Scan for the cell matching the given text and deliver its (x, y) coordinate at center. 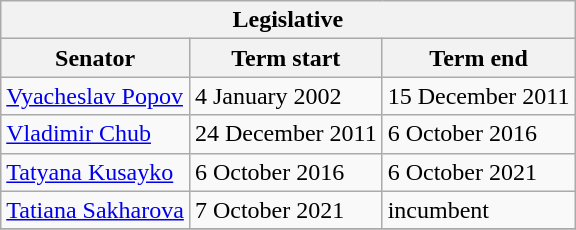
Term end (478, 58)
Senator (96, 58)
Vyacheslav Popov (96, 96)
7 October 2021 (286, 210)
incumbent (478, 210)
Tatyana Kusayko (96, 172)
Term start (286, 58)
24 December 2011 (286, 134)
Vladimir Chub (96, 134)
15 December 2011 (478, 96)
Tatiana Sakharova (96, 210)
Legislative (288, 20)
6 October 2021 (478, 172)
4 January 2002 (286, 96)
